From the cell containing the given text, extract its center point as [x, y] coordinate. 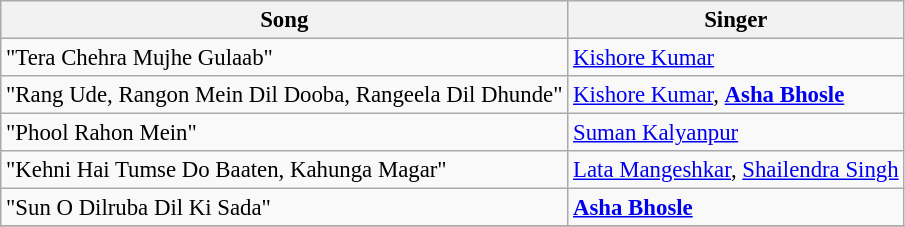
Kishore Kumar, Asha Bhosle [736, 95]
Song [284, 20]
"Kehni Hai Tumse Do Baaten, Kahunga Magar" [284, 170]
"Rang Ude, Rangon Mein Dil Dooba, Rangeela Dil Dhunde" [284, 95]
Asha Bhosle [736, 208]
"Sun O Dilruba Dil Ki Sada" [284, 208]
Kishore Kumar [736, 58]
"Tera Chehra Mujhe Gulaab" [284, 58]
Lata Mangeshkar, Shailendra Singh [736, 170]
"Phool Rahon Mein" [284, 133]
Singer [736, 20]
Suman Kalyanpur [736, 133]
